Search for the cell housing the specified text and yield its (X, Y) center coordinate. 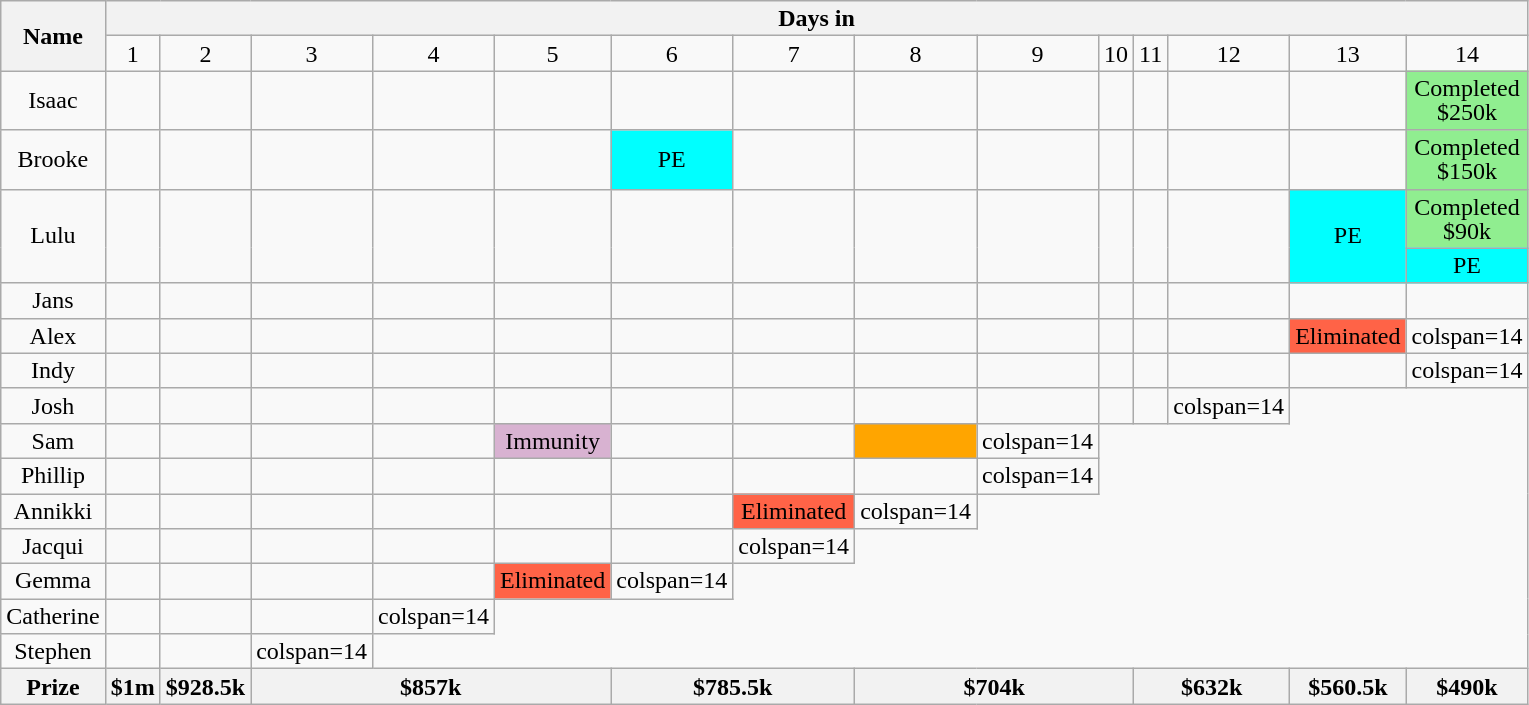
Days in (816, 18)
Immunity (552, 440)
1 (132, 54)
$1m (132, 686)
6 (672, 54)
Sam (53, 440)
$560.5k (1348, 686)
Indy (53, 370)
Jacqui (53, 546)
Catherine (53, 616)
$857k (431, 686)
Phillip (53, 476)
2 (205, 54)
Name (53, 36)
Completed$150k (1467, 160)
Isaac (53, 100)
Stephen (53, 652)
4 (434, 54)
Annikki (53, 512)
$704k (994, 686)
11 (1151, 54)
$632k (1212, 686)
8 (916, 54)
$785.5k (733, 686)
Gemma (53, 582)
Brooke (53, 160)
9 (1038, 54)
7 (794, 54)
Prize (53, 686)
Completed$250k (1467, 100)
14 (1467, 54)
Completed$90k (1467, 218)
3 (312, 54)
$490k (1467, 686)
Alex (53, 336)
10 (1116, 54)
Lulu (53, 236)
$928.5k (205, 686)
Josh (53, 406)
Jans (53, 300)
13 (1348, 54)
12 (1229, 54)
5 (552, 54)
